Locate the cell with the specified text and output its (x, y) center coordinate. 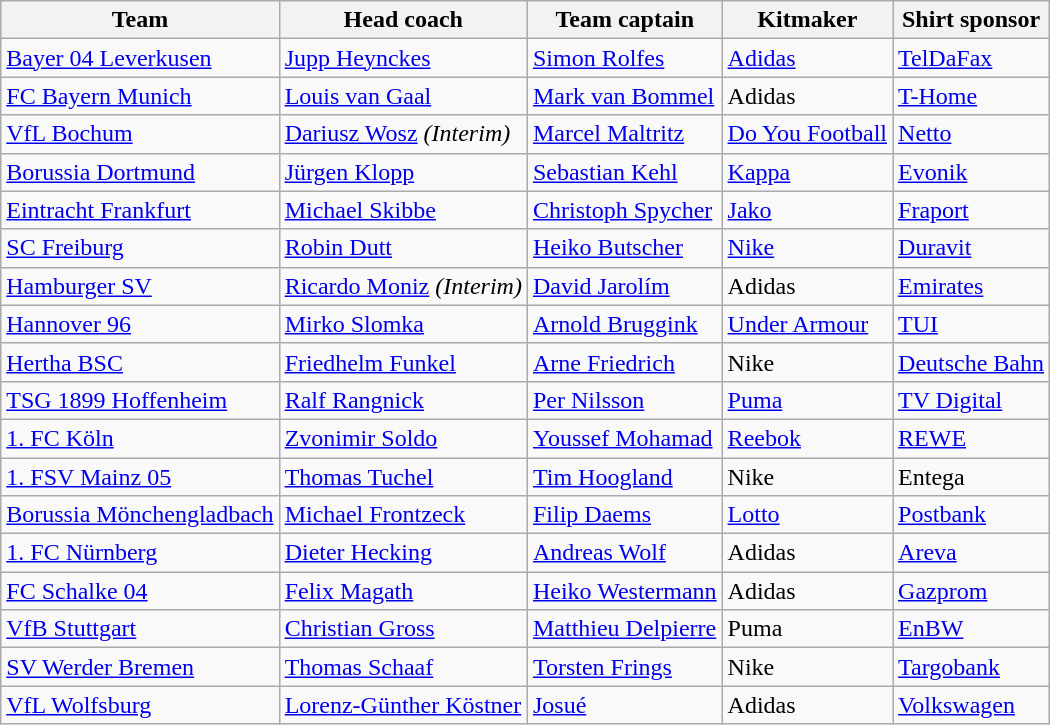
Jupp Heynckes (403, 58)
Kitmaker (807, 20)
1. FC Nürnberg (140, 553)
T-Home (972, 96)
Andreas Wolf (624, 553)
Mark van Bommel (624, 96)
Borussia Mönchengladbach (140, 515)
Jürgen Klopp (403, 172)
Thomas Schaaf (403, 667)
Josué (624, 705)
Mirko Slomka (403, 324)
Dieter Hecking (403, 553)
Fraport (972, 210)
Areva (972, 553)
VfB Stuttgart (140, 629)
1. FSV Mainz 05 (140, 477)
Head coach (403, 20)
SC Freiburg (140, 248)
EnBW (972, 629)
Heiko Butscher (624, 248)
Kappa (807, 172)
Shirt sponsor (972, 20)
TUI (972, 324)
Duravit (972, 248)
Filip Daems (624, 515)
1. FC Köln (140, 438)
TV Digital (972, 400)
Postbank (972, 515)
Hertha BSC (140, 362)
David Jarolím (624, 286)
FC Bayern Munich (140, 96)
Youssef Mohamad (624, 438)
Christoph Spycher (624, 210)
Lotto (807, 515)
Team (140, 20)
Simon Rolfes (624, 58)
VfL Bochum (140, 134)
Netto (972, 134)
Bayer 04 Leverkusen (140, 58)
Tim Hoogland (624, 477)
Lorenz-Günther Köstner (403, 705)
FC Schalke 04 (140, 591)
Torsten Frings (624, 667)
Gazprom (972, 591)
Volkswagen (972, 705)
Evonik (972, 172)
Zvonimir Soldo (403, 438)
Hannover 96 (140, 324)
Jako (807, 210)
TelDaFax (972, 58)
Matthieu Delpierre (624, 629)
Borussia Dortmund (140, 172)
Eintracht Frankfurt (140, 210)
Per Nilsson (624, 400)
Under Armour (807, 324)
SV Werder Bremen (140, 667)
Targobank (972, 667)
Heiko Westermann (624, 591)
REWE (972, 438)
Reebok (807, 438)
Michael Skibbe (403, 210)
Robin Dutt (403, 248)
Arnold Bruggink (624, 324)
TSG 1899 Hoffenheim (140, 400)
Friedhelm Funkel (403, 362)
Dariusz Wosz (Interim) (403, 134)
Entega (972, 477)
Team captain (624, 20)
Ricardo Moniz (Interim) (403, 286)
Christian Gross (403, 629)
Thomas Tuchel (403, 477)
Marcel Maltritz (624, 134)
Felix Magath (403, 591)
VfL Wolfsburg (140, 705)
Arne Friedrich (624, 362)
Louis van Gaal (403, 96)
Michael Frontzeck (403, 515)
Hamburger SV (140, 286)
Emirates (972, 286)
Ralf Rangnick (403, 400)
Do You Football (807, 134)
Sebastian Kehl (624, 172)
Deutsche Bahn (972, 362)
